Identify which cell holds the provided text, then report its [x, y] central coordinate. 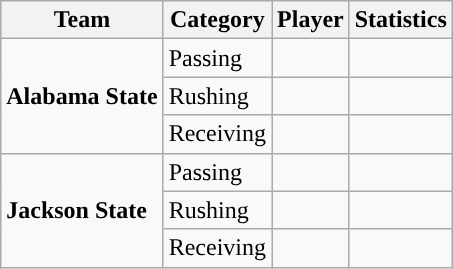
Team [82, 20]
Player [311, 20]
Category [217, 20]
Alabama State [82, 96]
Jackson State [82, 210]
Statistics [400, 20]
